Find where the given text appears and provide that cell's center as (X, Y) coordinate. 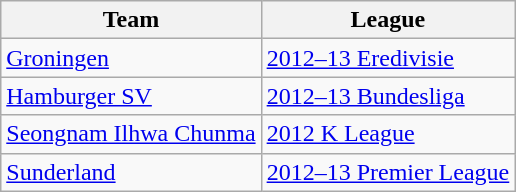
Team (131, 20)
Sunderland (131, 172)
Groningen (131, 58)
2012–13 Bundesliga (388, 96)
2012 K League (388, 134)
2012–13 Premier League (388, 172)
Hamburger SV (131, 96)
2012–13 Eredivisie (388, 58)
League (388, 20)
Seongnam Ilhwa Chunma (131, 134)
